For the text-containing cell, return its midpoint in [x, y] coordinate format. 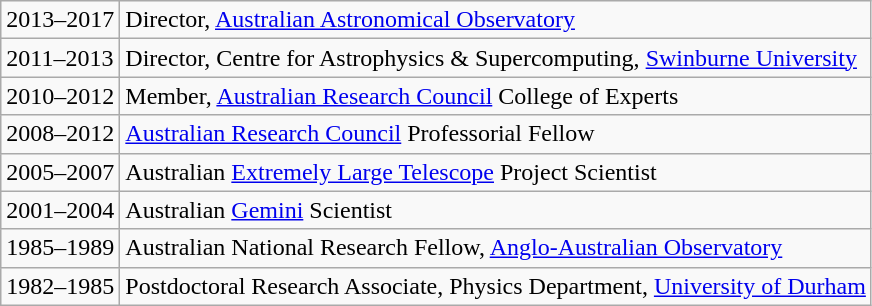
2008–2012 [60, 134]
Member, Australian Research Council College of Experts [496, 96]
2001–2004 [60, 210]
2005–2007 [60, 172]
Postdoctoral Research Associate, Physics Department, University of Durham [496, 286]
Australian National Research Fellow, Anglo-Australian Observatory [496, 248]
Australian Extremely Large Telescope Project Scientist [496, 172]
2013–2017 [60, 20]
1985–1989 [60, 248]
Director, Centre for Astrophysics & Supercomputing, Swinburne University [496, 58]
Director, Australian Astronomical Observatory [496, 20]
Australian Research Council Professorial Fellow [496, 134]
2011–2013 [60, 58]
2010–2012 [60, 96]
1982–1985 [60, 286]
Australian Gemini Scientist [496, 210]
